Find where the given text appears and provide that cell's center as (X, Y) coordinate. 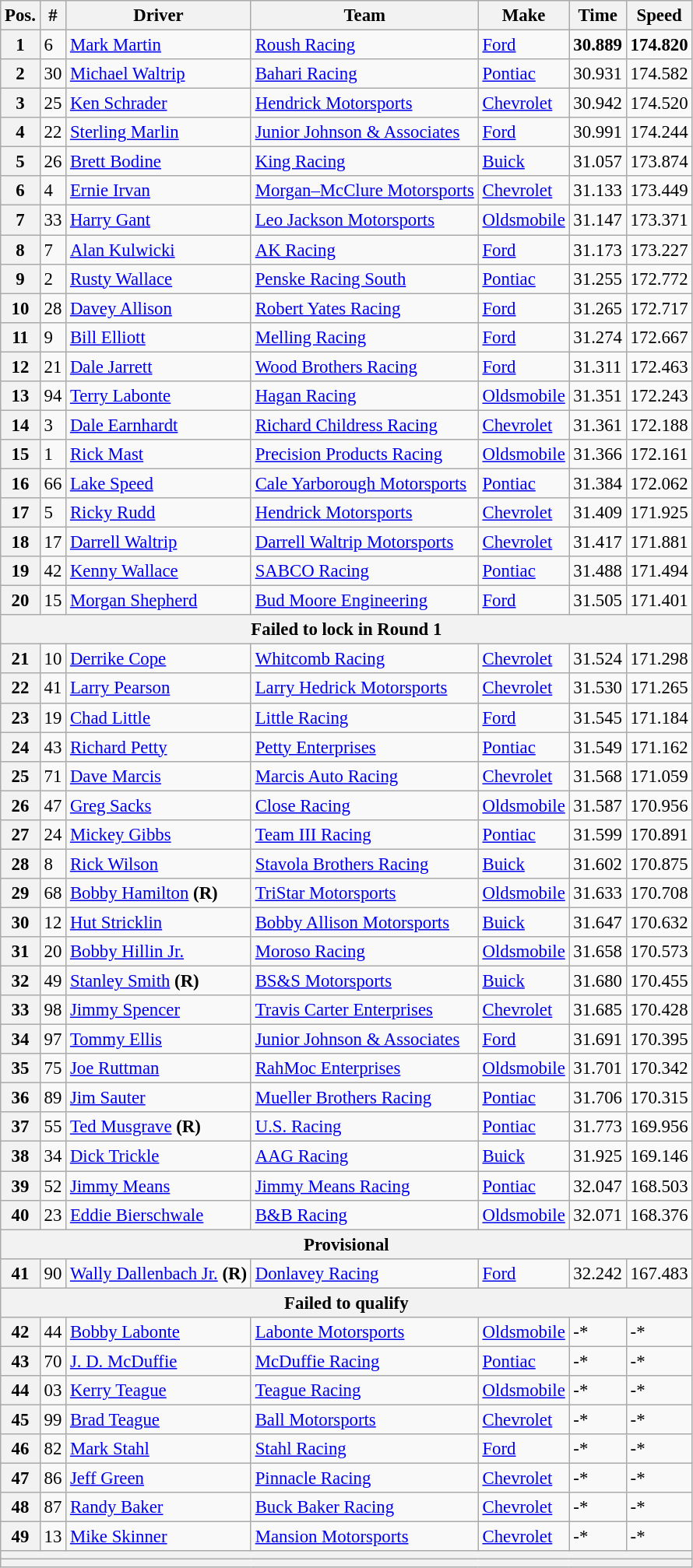
37 (20, 1128)
Hut Stricklin (159, 922)
SABCO Racing (364, 571)
Jeff Green (159, 1479)
Roush Racing (364, 45)
30.942 (598, 103)
Teague Racing (364, 1391)
172.667 (659, 337)
94 (53, 396)
Stavola Brothers Racing (364, 864)
Bobby Allison Motorsports (364, 922)
Little Racing (364, 717)
174.582 (659, 74)
31.545 (598, 717)
31.680 (598, 981)
31.255 (598, 279)
170.573 (659, 952)
31.524 (598, 659)
171.494 (659, 571)
31.505 (598, 601)
89 (53, 1098)
Leo Jackson Motorsports (364, 220)
Marcis Auto Racing (364, 776)
Melling Racing (364, 337)
Alan Kulwicki (159, 250)
172.463 (659, 367)
AAG Racing (364, 1156)
Mark Martin (159, 45)
Ted Musgrave (R) (159, 1128)
31.274 (598, 337)
31.599 (598, 835)
Darrell Waltrip Motorsports (364, 542)
173.449 (659, 191)
173.371 (659, 220)
31.568 (598, 776)
Chad Little (159, 717)
31.361 (598, 425)
170.315 (659, 1098)
Bobby Labonte (159, 1332)
70 (53, 1361)
Moroso Racing (364, 952)
Wally Dallenbach Jr. (R) (159, 1273)
31.384 (598, 483)
RahMoc Enterprises (364, 1068)
169.956 (659, 1128)
174.820 (659, 45)
32.071 (598, 1215)
18 (20, 542)
98 (53, 1010)
Jimmy Means Racing (364, 1186)
52 (53, 1186)
39 (20, 1186)
Jimmy Means (159, 1186)
Travis Carter Enterprises (364, 1010)
Labonte Motorsports (364, 1332)
66 (53, 483)
Eddie Bierschwale (159, 1215)
Dick Trickle (159, 1156)
Rick Wilson (159, 864)
97 (53, 1040)
Robert Yates Racing (364, 308)
35 (20, 1068)
31.530 (598, 689)
Mike Skinner (159, 1537)
170.875 (659, 864)
31.685 (598, 1010)
31.366 (598, 454)
J. D. McDuffie (159, 1361)
Team (364, 16)
171.401 (659, 601)
Morgan–McClure Motorsports (364, 191)
Randy Baker (159, 1507)
32.047 (598, 1186)
31.409 (598, 513)
170.708 (659, 893)
McDuffie Racing (364, 1361)
11 (20, 337)
Dale Earnhardt (159, 425)
170.428 (659, 1010)
Pinnacle Racing (364, 1479)
Derrike Cope (159, 659)
174.244 (659, 132)
171.298 (659, 659)
Tommy Ellis (159, 1040)
30.931 (598, 74)
Mansion Motorsports (364, 1537)
31.691 (598, 1040)
172.243 (659, 396)
Kerry Teague (159, 1391)
Jimmy Spencer (159, 1010)
Richard Childress Racing (364, 425)
169.146 (659, 1156)
03 (53, 1391)
168.503 (659, 1186)
31.311 (598, 367)
Buck Baker Racing (364, 1507)
Brett Bodine (159, 162)
Jim Sauter (159, 1098)
BS&S Motorsports (364, 981)
31.602 (598, 864)
Whitcomb Racing (364, 659)
32.242 (598, 1273)
Provisional (346, 1244)
Failed to qualify (346, 1303)
B&B Racing (364, 1215)
172.717 (659, 308)
16 (20, 483)
174.520 (659, 103)
172.188 (659, 425)
Larry Hedrick Motorsports (364, 689)
Brad Teague (159, 1419)
Bobby Hamilton (R) (159, 893)
75 (53, 1068)
Team III Racing (364, 835)
173.874 (659, 162)
168.376 (659, 1215)
32 (20, 981)
31.647 (598, 922)
# (53, 16)
TriStar Motorsports (364, 893)
Make (523, 16)
31.351 (598, 396)
40 (20, 1215)
Precision Products Racing (364, 454)
87 (53, 1507)
Rick Mast (159, 454)
171.162 (659, 747)
Bill Elliott (159, 337)
Bobby Hillin Jr. (159, 952)
Donlavey Racing (364, 1273)
31.773 (598, 1128)
171.184 (659, 717)
Hagan Racing (364, 396)
Morgan Shepherd (159, 601)
Dale Jarrett (159, 367)
Penske Racing South (364, 279)
171.881 (659, 542)
Pos. (20, 16)
170.455 (659, 981)
31.587 (598, 805)
31 (20, 952)
86 (53, 1479)
U.S. Racing (364, 1128)
Joe Ruttman (159, 1068)
31.549 (598, 747)
Lake Speed (159, 483)
Harry Gant (159, 220)
Mueller Brothers Racing (364, 1098)
31.147 (598, 220)
27 (20, 835)
82 (53, 1449)
46 (20, 1449)
31.265 (598, 308)
30.991 (598, 132)
King Racing (364, 162)
Mark Stahl (159, 1449)
Sterling Marlin (159, 132)
14 (20, 425)
99 (53, 1419)
55 (53, 1128)
171.925 (659, 513)
173.227 (659, 250)
Richard Petty (159, 747)
170.632 (659, 922)
Davey Allison (159, 308)
Close Racing (364, 805)
Stanley Smith (R) (159, 981)
Kenny Wallace (159, 571)
171.265 (659, 689)
Time (598, 16)
Driver (159, 16)
71 (53, 776)
Darrell Waltrip (159, 542)
68 (53, 893)
38 (20, 1156)
170.891 (659, 835)
29 (20, 893)
170.342 (659, 1068)
172.161 (659, 454)
Failed to lock in Round 1 (346, 630)
31.925 (598, 1156)
167.483 (659, 1273)
Dave Marcis (159, 776)
30.889 (598, 45)
45 (20, 1419)
Mickey Gibbs (159, 835)
31.658 (598, 952)
170.956 (659, 805)
31.057 (598, 162)
171.059 (659, 776)
Bud Moore Engineering (364, 601)
Ball Motorsports (364, 1419)
31.488 (598, 571)
31.706 (598, 1098)
170.395 (659, 1040)
Bahari Racing (364, 74)
31.133 (598, 191)
90 (53, 1273)
Petty Enterprises (364, 747)
Ernie Irvan (159, 191)
Ricky Rudd (159, 513)
Ken Schrader (159, 103)
172.772 (659, 279)
Rusty Wallace (159, 279)
172.062 (659, 483)
36 (20, 1098)
Larry Pearson (159, 689)
Stahl Racing (364, 1449)
31.633 (598, 893)
Cale Yarborough Motorsports (364, 483)
Greg Sacks (159, 805)
Michael Waltrip (159, 74)
Terry Labonte (159, 396)
Wood Brothers Racing (364, 367)
31.701 (598, 1068)
AK Racing (364, 250)
Speed (659, 16)
31.417 (598, 542)
31.173 (598, 250)
48 (20, 1507)
